From the cell containing the given text, extract its center point as (x, y) coordinate. 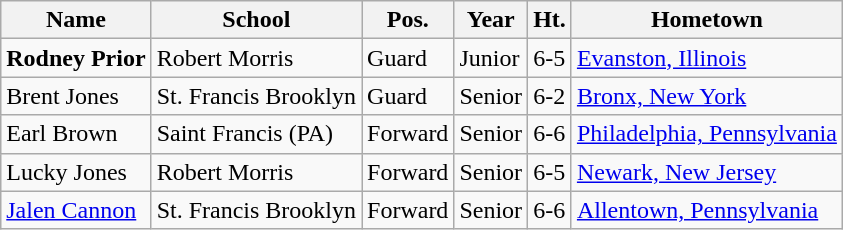
Evanston, Illinois (706, 58)
Earl Brown (76, 134)
Bronx, New York (706, 96)
Junior (491, 58)
Brent Jones (76, 96)
School (256, 20)
Newark, New Jersey (706, 172)
Ht. (550, 20)
Jalen Cannon (76, 210)
Allentown, Pennsylvania (706, 210)
Hometown (706, 20)
Rodney Prior (76, 58)
Philadelphia, Pennsylvania (706, 134)
Lucky Jones (76, 172)
Saint Francis (PA) (256, 134)
Pos. (408, 20)
6-2 (550, 96)
Name (76, 20)
Year (491, 20)
